Locate the cell with the specified text and output its [X, Y] center coordinate. 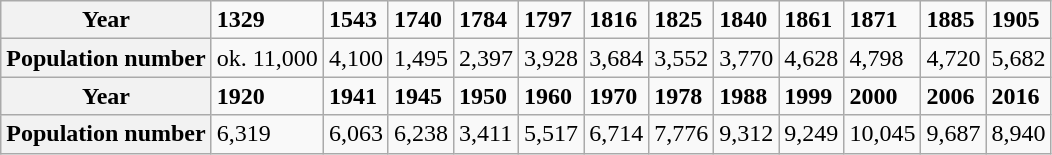
1941 [356, 96]
1825 [682, 20]
3,684 [616, 58]
1,495 [420, 58]
1840 [746, 20]
ok. 11,000 [267, 58]
1988 [746, 96]
9,687 [954, 134]
3,770 [746, 58]
4,798 [882, 58]
1960 [552, 96]
1885 [954, 20]
2006 [954, 96]
2,397 [486, 58]
9,312 [746, 134]
1920 [267, 96]
6,714 [616, 134]
1816 [616, 20]
1797 [552, 20]
6,319 [267, 134]
4,720 [954, 58]
1978 [682, 96]
8,940 [1018, 134]
1740 [420, 20]
2000 [882, 96]
9,249 [812, 134]
3,552 [682, 58]
1871 [882, 20]
4,100 [356, 58]
5,682 [1018, 58]
3,928 [552, 58]
1905 [1018, 20]
2016 [1018, 96]
1784 [486, 20]
1999 [812, 96]
10,045 [882, 134]
1945 [420, 96]
1329 [267, 20]
4,628 [812, 58]
1970 [616, 96]
3,411 [486, 134]
1861 [812, 20]
1543 [356, 20]
6,238 [420, 134]
1950 [486, 96]
6,063 [356, 134]
5,517 [552, 134]
7,776 [682, 134]
